Determine the [x, y] coordinate at the center of the cell enclosing the given text.  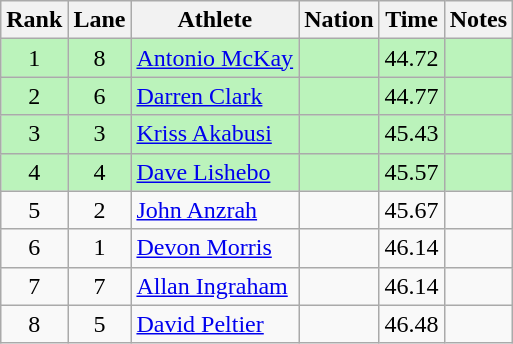
Devon Morris [215, 248]
Antonio McKay [215, 58]
Time [412, 20]
David Peltier [215, 324]
45.67 [412, 210]
44.77 [412, 96]
Lane [100, 20]
Kriss Akabusi [215, 134]
Rank [34, 20]
45.43 [412, 134]
46.48 [412, 324]
Nation [339, 20]
Notes [478, 20]
44.72 [412, 58]
Allan Ingraham [215, 286]
Darren Clark [215, 96]
Dave Lishebo [215, 172]
45.57 [412, 172]
John Anzrah [215, 210]
Athlete [215, 20]
